Detect which cell encompasses the target text, then output its [X, Y] center coordinate. 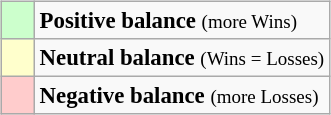
Positive balance (more Wins) [182, 21]
Negative balance (more Losses) [182, 96]
Neutral balance (Wins = Losses) [182, 58]
